Scan for the cell matching the given text and deliver its [x, y] coordinate at center. 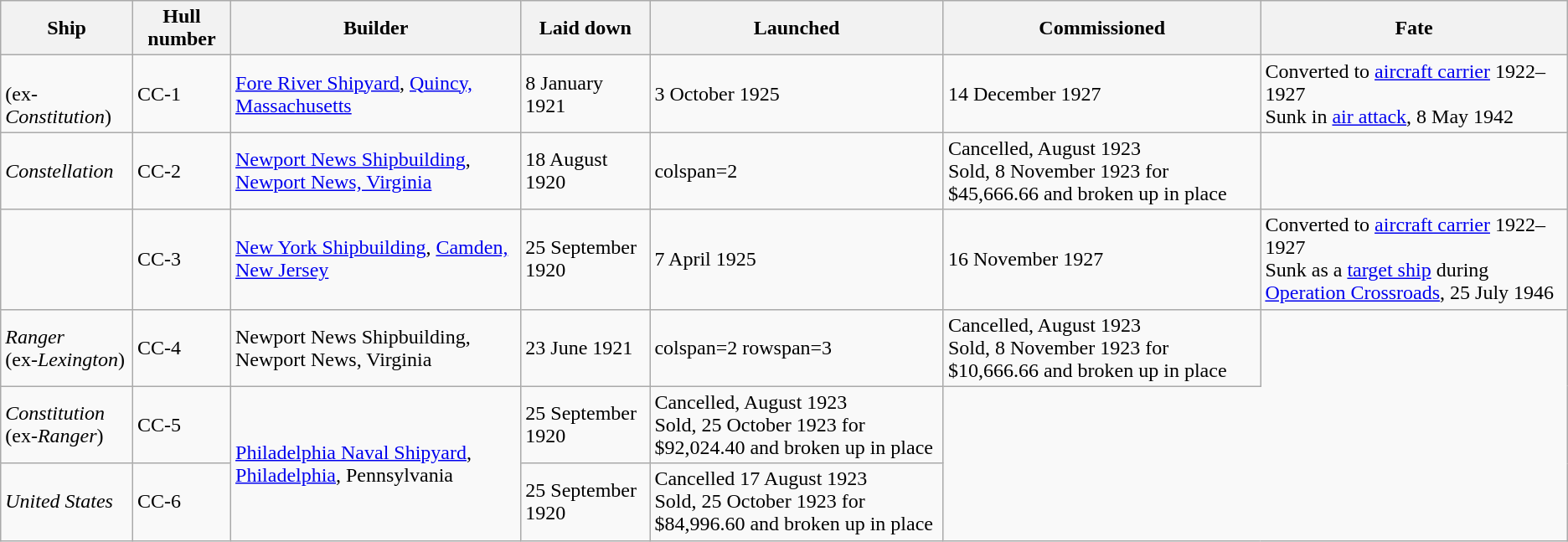
3 October 1925 [797, 94]
New York Shipbuilding, Camden, New Jersey [376, 260]
United States [67, 502]
16 November 1927 [1101, 260]
Cancelled, August 1923Sold, 8 November 1923 for $10,666.66 and broken up in place [1101, 348]
23 June 1921 [585, 348]
Cancelled 17 August 1923Sold, 25 October 1923 for $84,996.60 and broken up in place [797, 502]
Cancelled, August 1923Sold, 8 November 1923 for $45,666.66 and broken up in place [1101, 171]
14 December 1927 [1101, 94]
Hull number [181, 28]
(ex-Constitution) [67, 94]
Philadelphia Naval Shipyard, Philadelphia, Pennsylvania [376, 463]
CC-4 [181, 348]
colspan=2 rowspan=3 [797, 348]
CC-2 [181, 171]
Ship [67, 28]
Converted to aircraft carrier 1922–1927Sunk as a target ship during Operation Crossroads, 25 July 1946 [1414, 260]
18 August 1920 [585, 171]
CC-1 [181, 94]
Fore River Shipyard, Quincy, Massachusetts [376, 94]
Builder [376, 28]
Fate [1414, 28]
Launched [797, 28]
Constellation [67, 171]
Laid down [585, 28]
Commissioned [1101, 28]
CC-3 [181, 260]
CC-6 [181, 502]
Converted to aircraft carrier 1922–1927Sunk in air attack, 8 May 1942 [1414, 94]
Ranger(ex-Lexington) [67, 348]
8 January 1921 [585, 94]
Cancelled, August 1923Sold, 25 October 1923 for $92,024.40 and broken up in place [797, 425]
Constitution(ex-Ranger) [67, 425]
7 April 1925 [797, 260]
CC-5 [181, 425]
colspan=2 [797, 171]
